Pinpoint the cell where the given text exists, returning its (x, y) midpoint coordinate. 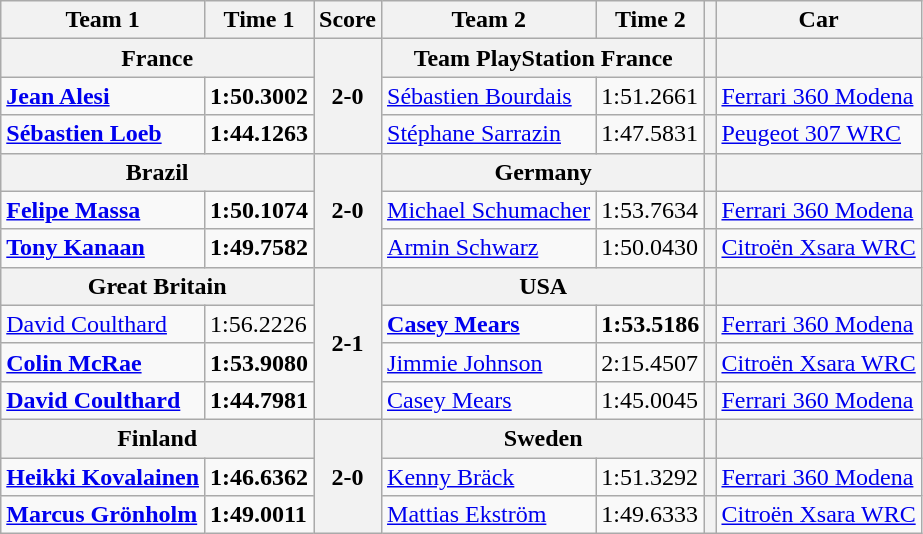
Great Britain (158, 286)
1:50.0430 (650, 248)
Jimmie Johnson (489, 362)
France (158, 58)
1:49.7582 (260, 248)
1:44.1263 (260, 134)
1:45.0045 (650, 400)
Germany (544, 172)
Jean Alesi (103, 96)
Sweden (544, 438)
1:50.1074 (260, 210)
Heikki Kovalainen (103, 477)
1:53.7634 (650, 210)
Finland (158, 438)
1:56.2226 (260, 324)
Brazil (158, 172)
Peugeot 307 WRC (818, 134)
Stéphane Sarrazin (489, 134)
2:15.4507 (650, 362)
Time 1 (260, 20)
Felipe Massa (103, 210)
Time 2 (650, 20)
Mattias Ekström (489, 515)
Sébastien Bourdais (489, 96)
Team 2 (489, 20)
Team 1 (103, 20)
1:53.5186 (650, 324)
Michael Schumacher (489, 210)
Team PlayStation France (544, 58)
1:49.6333 (650, 515)
Tony Kanaan (103, 248)
Score (348, 20)
1:49.0011 (260, 515)
1:44.7981 (260, 400)
USA (544, 286)
1:47.5831 (650, 134)
Armin Schwarz (489, 248)
Marcus Grönholm (103, 515)
1:51.2661 (650, 96)
1:53.9080 (260, 362)
Kenny Bräck (489, 477)
1:51.3292 (650, 477)
1:46.6362 (260, 477)
Sébastien Loeb (103, 134)
Colin McRae (103, 362)
1:50.3002 (260, 96)
2-1 (348, 343)
Car (818, 20)
